For the text-containing cell, return its midpoint in [X, Y] coordinate format. 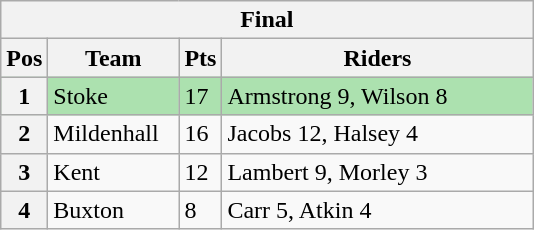
Jacobs 12, Halsey 4 [378, 134]
Riders [378, 58]
Pos [24, 58]
Armstrong 9, Wilson 8 [378, 96]
3 [24, 172]
Mildenhall [114, 134]
Pts [200, 58]
4 [24, 210]
Buxton [114, 210]
Final [267, 20]
Team [114, 58]
8 [200, 210]
2 [24, 134]
16 [200, 134]
12 [200, 172]
Kent [114, 172]
Lambert 9, Morley 3 [378, 172]
Carr 5, Atkin 4 [378, 210]
1 [24, 96]
Stoke [114, 96]
17 [200, 96]
